Scan for the cell matching the given text and deliver its (X, Y) coordinate at center. 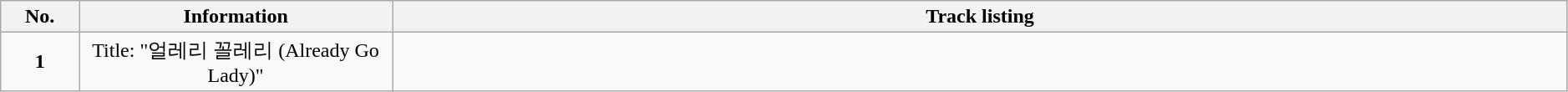
1 (40, 62)
No. (40, 17)
Track listing (981, 17)
Information (236, 17)
Title: "얼레리 꼴레리 (Already Go Lady)" (236, 62)
